Provide the (X, Y) coordinate of the cell's center where the given text is located.  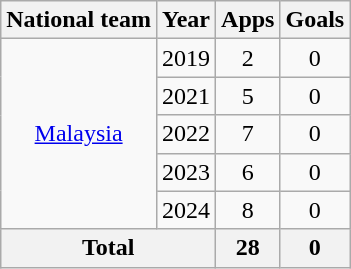
5 (248, 96)
2024 (186, 210)
8 (248, 210)
National team (79, 20)
6 (248, 172)
2019 (186, 58)
2 (248, 58)
2023 (186, 172)
Year (186, 20)
Apps (248, 20)
Goals (315, 20)
7 (248, 134)
2022 (186, 134)
Malaysia (79, 134)
2021 (186, 96)
28 (248, 248)
Total (108, 248)
